Identify which cell holds the provided text, then report its (x, y) central coordinate. 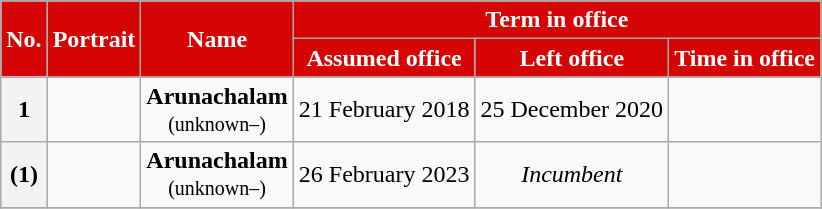
1 (24, 110)
26 February 2023 (384, 174)
25 December 2020 (572, 110)
Left office (572, 58)
Assumed office (384, 58)
21 February 2018 (384, 110)
Portrait (94, 39)
Term in office (556, 20)
Time in office (745, 58)
(1) (24, 174)
No. (24, 39)
Incumbent (572, 174)
Name (217, 39)
